Return (X, Y) of the center of cell containing provided text 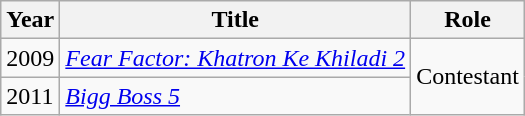
2009 (30, 58)
Title (236, 20)
Bigg Boss 5 (236, 96)
Contestant (468, 77)
Role (468, 20)
Fear Factor: Khatron Ke Khiladi 2 (236, 58)
Year (30, 20)
2011 (30, 96)
